Determine the [x, y] coordinate at the center of the cell enclosing the given text.  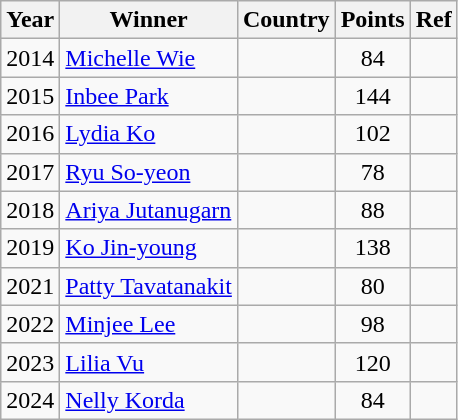
2022 [30, 324]
Lilia Vu [149, 362]
Year [30, 20]
2024 [30, 400]
Michelle Wie [149, 58]
2023 [30, 362]
98 [372, 324]
Nelly Korda [149, 400]
Ref [434, 20]
88 [372, 210]
102 [372, 134]
120 [372, 362]
Winner [149, 20]
78 [372, 172]
Lydia Ko [149, 134]
138 [372, 248]
Inbee Park [149, 96]
2014 [30, 58]
Country [286, 20]
2019 [30, 248]
2015 [30, 96]
Minjee Lee [149, 324]
144 [372, 96]
Patty Tavatanakit [149, 286]
80 [372, 286]
Ryu So-yeon [149, 172]
Ariya Jutanugarn [149, 210]
Points [372, 20]
2017 [30, 172]
2018 [30, 210]
Ko Jin-young [149, 248]
2016 [30, 134]
2021 [30, 286]
